Capture the cell that displays the provided text and extract its (x, y) central coordinate. 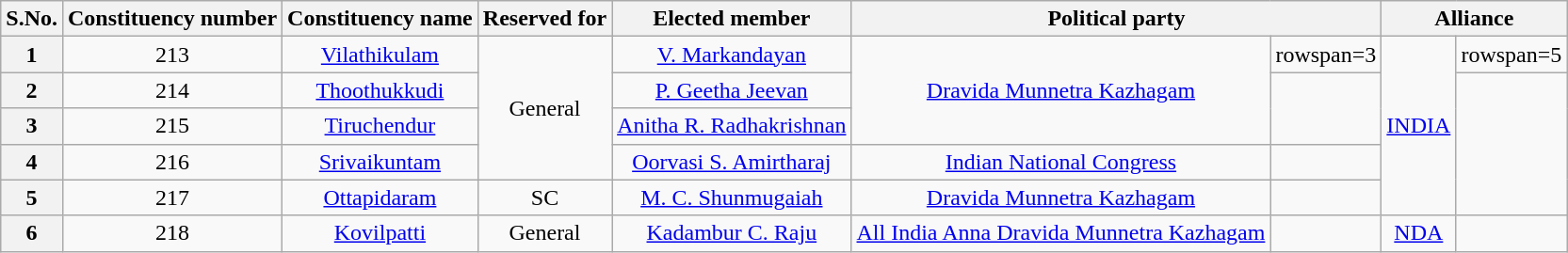
M. C. Shunmugaiah (732, 198)
216 (171, 162)
Constituency number (171, 19)
Reserved for (544, 19)
Ottapidaram (380, 198)
Constituency name (380, 19)
SC (544, 198)
Alliance (1475, 19)
Elected member (732, 19)
215 (171, 126)
Kovilpatti (380, 233)
218 (171, 233)
4 (32, 162)
Thoothukkudi (380, 90)
Kadambur C. Raju (732, 233)
2 (32, 90)
217 (171, 198)
3 (32, 126)
NDA (1418, 233)
S.No. (32, 19)
214 (171, 90)
1 (32, 55)
rowspan=3 (1326, 55)
INDIA (1418, 126)
Vilathikulam (380, 55)
213 (171, 55)
Srivaikuntam (380, 162)
Anitha R. Radhakrishnan (732, 126)
Political party (1117, 19)
rowspan=5 (1511, 55)
V. Markandayan (732, 55)
Indian National Congress (1060, 162)
All India Anna Dravida Munnetra Kazhagam (1060, 233)
Tiruchendur (380, 126)
5 (32, 198)
Oorvasi S. Amirtharaj (732, 162)
6 (32, 233)
P. Geetha Jeevan (732, 90)
